Return (x, y) of the center of cell containing provided text 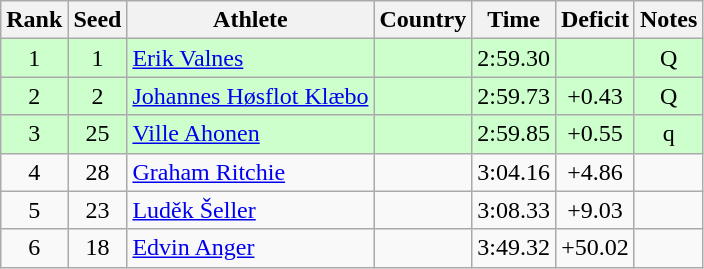
3:08.33 (514, 210)
+50.02 (594, 248)
q (668, 134)
3:49.32 (514, 248)
Time (514, 20)
Edvin Anger (250, 248)
Country (423, 20)
5 (34, 210)
23 (98, 210)
Notes (668, 20)
+4.86 (594, 172)
Seed (98, 20)
18 (98, 248)
+9.03 (594, 210)
4 (34, 172)
Rank (34, 20)
25 (98, 134)
6 (34, 248)
Erik Valnes (250, 58)
Ville Ahonen (250, 134)
Deficit (594, 20)
Graham Ritchie (250, 172)
2:59.73 (514, 96)
3 (34, 134)
Athlete (250, 20)
28 (98, 172)
2:59.85 (514, 134)
Johannes Høsflot Klæbo (250, 96)
Luděk Šeller (250, 210)
3:04.16 (514, 172)
+0.43 (594, 96)
2:59.30 (514, 58)
+0.55 (594, 134)
